Detect which cell encompasses the target text, then output its [x, y] center coordinate. 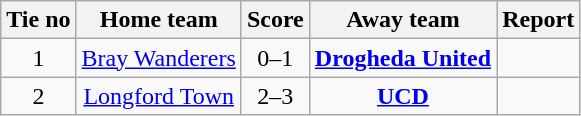
Longford Town [158, 96]
UCD [402, 96]
2–3 [275, 96]
Score [275, 20]
Report [538, 20]
Drogheda United [402, 58]
Tie no [38, 20]
2 [38, 96]
0–1 [275, 58]
Home team [158, 20]
Away team [402, 20]
1 [38, 58]
Bray Wanderers [158, 58]
